Search for the cell housing the specified text and yield its (x, y) center coordinate. 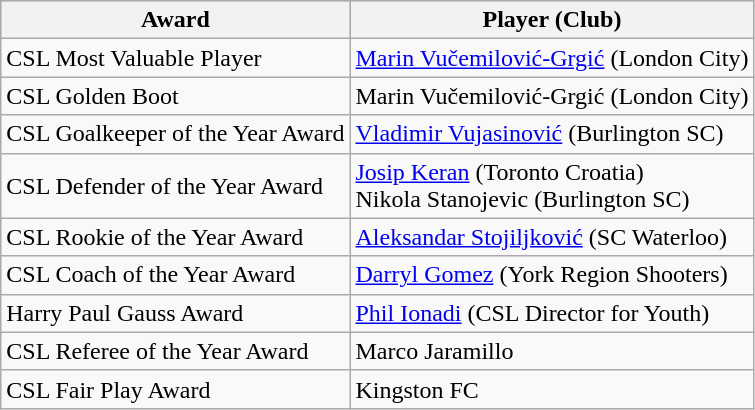
CSL Referee of the Year Award (176, 351)
Aleksandar Stojiljković (SC Waterloo) (552, 237)
CSL Goalkeeper of the Year Award (176, 134)
Darryl Gomez (York Region Shooters) (552, 275)
CSL Rookie of the Year Award (176, 237)
CSL Coach of the Year Award (176, 275)
CSL Fair Play Award (176, 389)
CSL Defender of the Year Award (176, 186)
Harry Paul Gauss Award (176, 313)
Player (Club) (552, 20)
Josip Keran (Toronto Croatia) Nikola Stanojevic (Burlington SC) (552, 186)
CSL Golden Boot (176, 96)
Vladimir Vujasinović (Burlington SC) (552, 134)
CSL Most Valuable Player (176, 58)
Phil Ionadi (CSL Director for Youth) (552, 313)
Marco Jaramillo (552, 351)
Award (176, 20)
Kingston FC (552, 389)
